Determine the (x, y) coordinate at the center of the cell enclosing the given text.  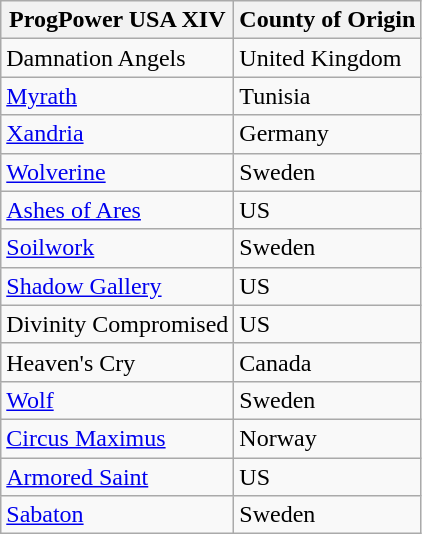
Shadow Gallery (118, 286)
Norway (328, 438)
Armored Saint (118, 477)
Divinity Compromised (118, 324)
Damnation Angels (118, 58)
County of Origin (328, 20)
Canada (328, 362)
Ashes of Ares (118, 210)
Soilwork (118, 248)
Myrath (118, 96)
United Kingdom (328, 58)
Wolverine (118, 172)
Sabaton (118, 515)
Circus Maximus (118, 438)
Xandria (118, 134)
Heaven's Cry (118, 362)
Germany (328, 134)
ProgPower USA XIV (118, 20)
Tunisia (328, 96)
Wolf (118, 400)
